Identify which cell holds the provided text, then report its (x, y) central coordinate. 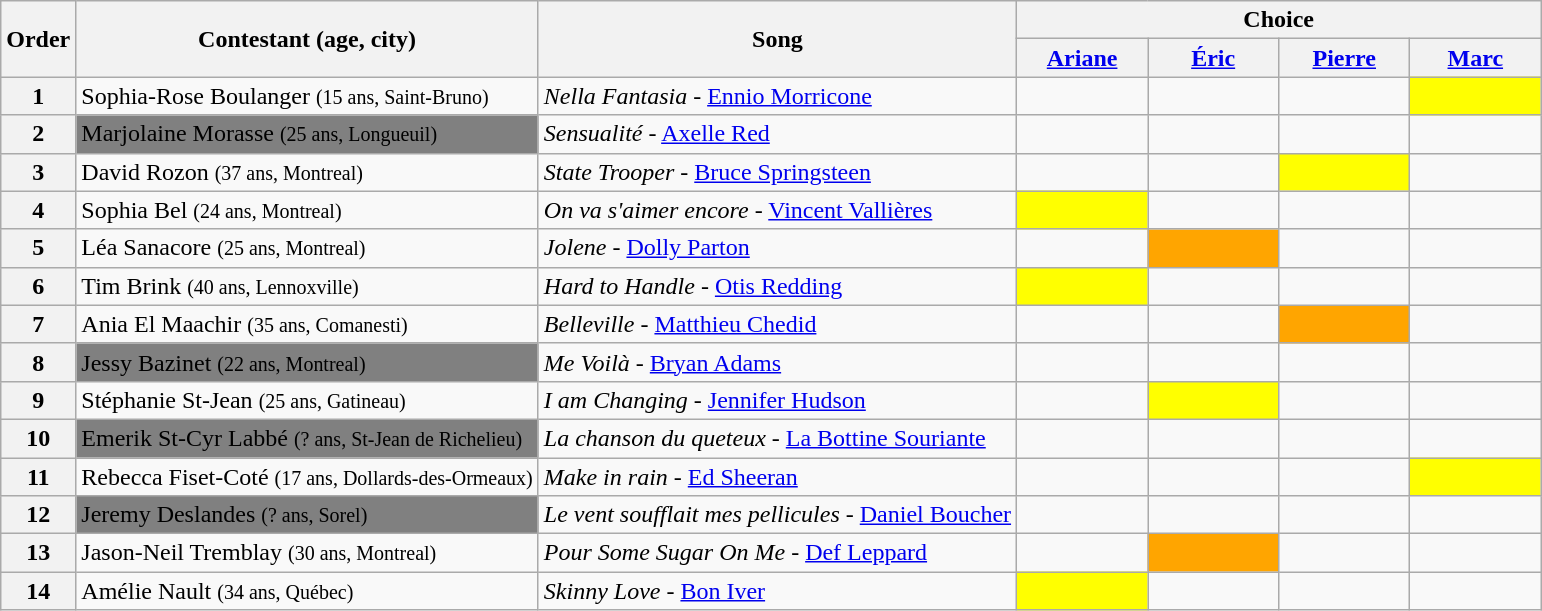
Stéphanie St-Jean (25 ans, Gatineau) (307, 400)
Jason-Neil Tremblay (30 ans, Montreal) (307, 553)
8 (38, 362)
7 (38, 324)
Jolene - Dolly Parton (777, 248)
Sophia Bel (24 ans, Montreal) (307, 210)
Jessy Bazinet (22 ans, Montreal) (307, 362)
6 (38, 286)
Ania El Maachir (35 ans, Comanesti) (307, 324)
Song (777, 39)
Contestant (age, city) (307, 39)
11 (38, 477)
La chanson du queteux - La Bottine Souriante (777, 438)
Skinny Love - Bon Iver (777, 591)
Order (38, 39)
Marc (1476, 58)
10 (38, 438)
Éric (1214, 58)
5 (38, 248)
Pierre (1344, 58)
1 (38, 96)
Make in rain - Ed Sheeran (777, 477)
4 (38, 210)
Amélie Nault (34 ans, Québec) (307, 591)
Marjolaine Morasse (25 ans, Longueuil) (307, 134)
Hard to Handle - Otis Redding (777, 286)
Sensualité - Axelle Red (777, 134)
Le vent soufflait mes pellicules - Daniel Boucher (777, 515)
Emerik St-Cyr Labbé (? ans, St-Jean de Richelieu) (307, 438)
Ariane (1082, 58)
3 (38, 172)
On va s'aimer encore - Vincent Vallières (777, 210)
Belleville - Matthieu Chedid (777, 324)
I am Changing - Jennifer Hudson (777, 400)
Sophia-Rose Boulanger (15 ans, Saint-Bruno) (307, 96)
Me Voilà - Bryan Adams (777, 362)
Pour Some Sugar On Me - Def Leppard (777, 553)
David Rozon (37 ans, Montreal) (307, 172)
Rebecca Fiset-Coté (17 ans, Dollards-des-Ormeaux) (307, 477)
Tim Brink (40 ans, Lennoxville) (307, 286)
13 (38, 553)
12 (38, 515)
9 (38, 400)
2 (38, 134)
Choice (1279, 20)
Léa Sanacore (25 ans, Montreal) (307, 248)
State Trooper - Bruce Springsteen (777, 172)
Jeremy Deslandes (? ans, Sorel) (307, 515)
Nella Fantasia - Ennio Morricone (777, 96)
14 (38, 591)
